Pinpoint the cell where the given text exists, returning its (X, Y) midpoint coordinate. 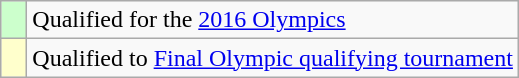
Qualified for the 2016 Olympics (273, 20)
Qualified to Final Olympic qualifying tournament (273, 58)
